Detect which cell encompasses the target text, then output its (x, y) center coordinate. 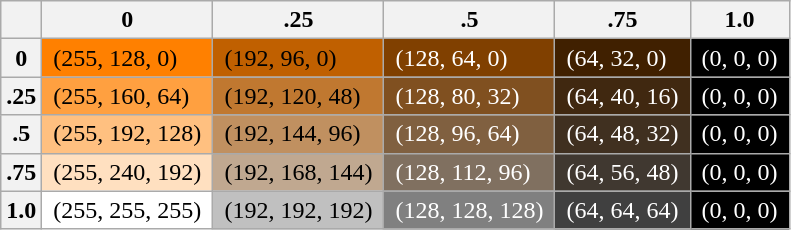
(255, 255, 255) (128, 210)
(192, 168, 144) (298, 172)
(192, 192, 192) (298, 210)
(64, 48, 32) (622, 134)
(128, 128, 128) (470, 210)
(192, 96, 0) (298, 58)
(128, 64, 0) (470, 58)
(128, 112, 96) (470, 172)
(64, 32, 0) (622, 58)
(255, 192, 128) (128, 134)
(192, 144, 96) (298, 134)
(255, 240, 192) (128, 172)
(192, 120, 48) (298, 96)
(64, 56, 48) (622, 172)
(128, 80, 32) (470, 96)
(255, 128, 0) (128, 58)
(64, 40, 16) (622, 96)
(255, 160, 64) (128, 96)
(64, 64, 64) (622, 210)
(128, 96, 64) (470, 134)
